From the cell containing the given text, extract its center point as [X, Y] coordinate. 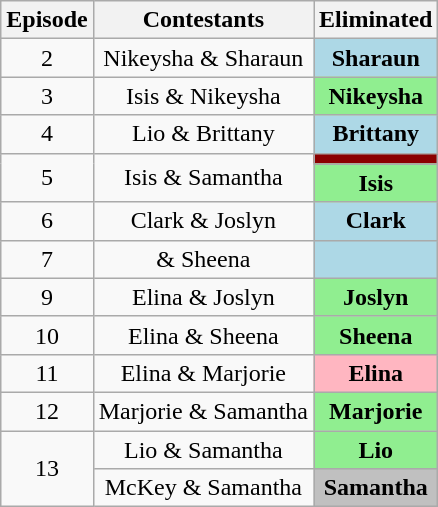
Isis & Samantha [203, 178]
Marjorie [376, 411]
10 [47, 335]
Samantha [376, 488]
Joslyn [376, 297]
Elina [376, 373]
Lio [376, 449]
Isis [376, 183]
13 [47, 468]
4 [47, 134]
3 [47, 96]
2 [47, 58]
Elina & Joslyn [203, 297]
Episode [47, 20]
Brittany [376, 134]
Lio & Samantha [203, 449]
Marjorie & Samantha [203, 411]
Elina & Marjorie [203, 373]
7 [47, 259]
Isis & Nikeysha [203, 96]
11 [47, 373]
Sharaun [376, 58]
Sheena [376, 335]
McKey & Samantha [203, 488]
12 [47, 411]
Clark & Joslyn [203, 221]
& Sheena [203, 259]
Nikeysha & Sharaun [203, 58]
5 [47, 178]
Elina & Sheena [203, 335]
9 [47, 297]
Eliminated [376, 20]
Nikeysha [376, 96]
6 [47, 221]
Clark [376, 221]
Contestants [203, 20]
Lio & Brittany [203, 134]
